Extract the [x, y] coordinate from the center of the cell holding the provided text.  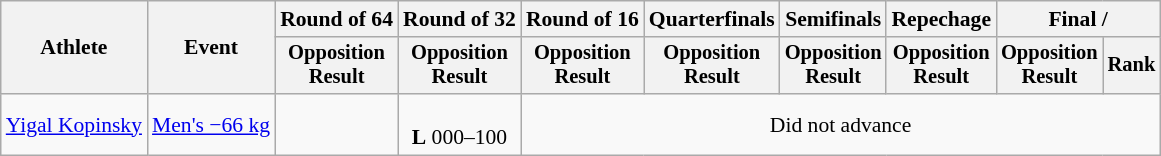
Did not advance [840, 124]
Round of 64 [336, 19]
Round of 16 [582, 19]
Event [211, 48]
Men's −66 kg [211, 124]
Yigal Kopinsky [74, 124]
Quarterfinals [712, 19]
Athlete [74, 48]
Round of 32 [460, 19]
Repechage [941, 19]
L 000–100 [460, 124]
Semifinals [834, 19]
Rank [1132, 66]
Final / [1078, 19]
